Pinpoint the cell where the given text exists, returning its (X, Y) midpoint coordinate. 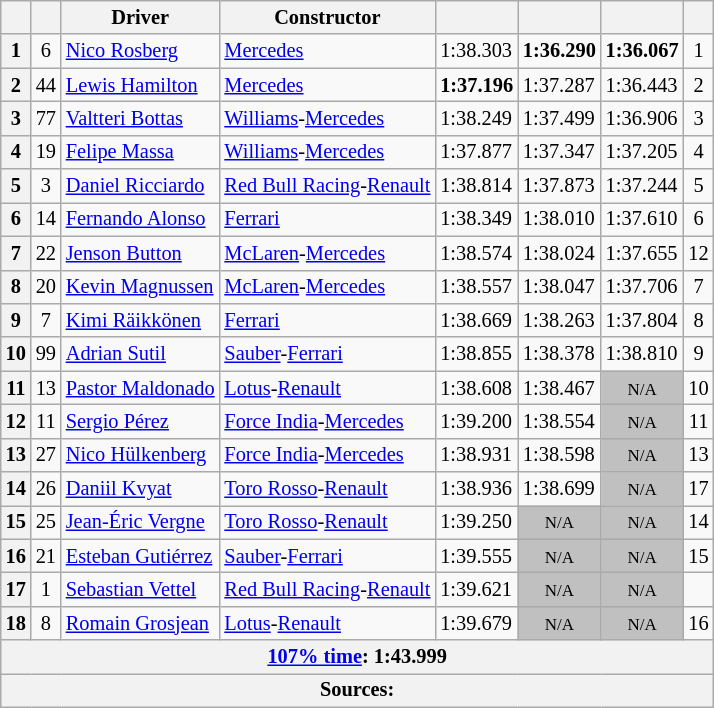
1:37.804 (642, 320)
Romain Grosjean (140, 623)
1:39.679 (476, 623)
1:37.205 (642, 152)
Nico Hülkenberg (140, 455)
Sources: (358, 690)
1:36.067 (642, 51)
77 (46, 118)
27 (46, 455)
Lewis Hamilton (140, 85)
1:37.706 (642, 287)
1:37.196 (476, 85)
107% time: 1:43.999 (358, 657)
1:37.347 (560, 152)
Jean-Éric Vergne (140, 522)
Valtteri Bottas (140, 118)
Pastor Maldonado (140, 388)
1:37.655 (642, 253)
1:39.621 (476, 589)
1:38.467 (560, 388)
1:38.010 (560, 219)
Sergio Pérez (140, 421)
Jenson Button (140, 253)
1:36.290 (560, 51)
26 (46, 489)
1:38.936 (476, 489)
Driver (140, 17)
Adrian Sutil (140, 354)
44 (46, 85)
1:38.024 (560, 253)
1:38.669 (476, 320)
1:38.598 (560, 455)
1:37.877 (476, 152)
1:38.349 (476, 219)
1:38.931 (476, 455)
1:38.378 (560, 354)
1:38.557 (476, 287)
Nico Rosberg (140, 51)
20 (46, 287)
1:37.287 (560, 85)
Daniil Kvyat (140, 489)
1:38.047 (560, 287)
25 (46, 522)
1:37.499 (560, 118)
1:38.554 (560, 421)
1:36.906 (642, 118)
1:38.249 (476, 118)
1:38.855 (476, 354)
1:39.200 (476, 421)
21 (46, 556)
1:38.810 (642, 354)
1:38.699 (560, 489)
Constructor (327, 17)
Esteban Gutiérrez (140, 556)
1:38.814 (476, 186)
Daniel Ricciardo (140, 186)
1:39.250 (476, 522)
1:37.610 (642, 219)
1:38.608 (476, 388)
Fernando Alonso (140, 219)
99 (46, 354)
22 (46, 253)
1:36.443 (642, 85)
Felipe Massa (140, 152)
1:38.574 (476, 253)
1:38.303 (476, 51)
1:38.263 (560, 320)
Kevin Magnussen (140, 287)
18 (16, 623)
1:39.555 (476, 556)
1:37.873 (560, 186)
1:37.244 (642, 186)
19 (46, 152)
Sebastian Vettel (140, 589)
Kimi Räikkönen (140, 320)
